Extract the [x, y] coordinate from the center of the cell holding the provided text.  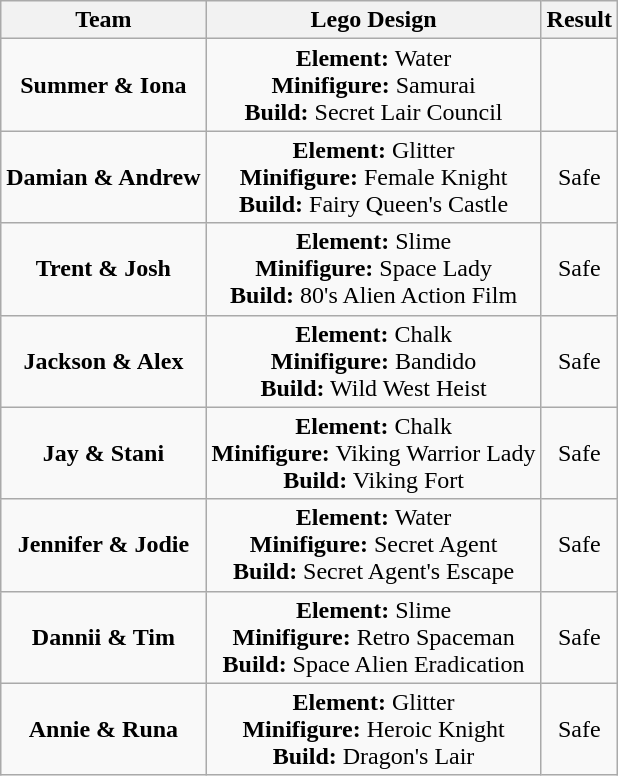
Element: SlimeMinifigure: Retro SpacemanBuild: Space Alien Eradication [374, 637]
Element: SlimeMinifigure: Space LadyBuild: 80's Alien Action Film [374, 269]
Element: WaterMinifigure: SamuraiBuild: Secret Lair Council [374, 85]
Dannii & Tim [104, 637]
Element: GlitterMinifigure: Female KnightBuild: Fairy Queen's Castle [374, 177]
Jennifer & Jodie [104, 545]
Element: GlitterMinifigure: Heroic KnightBuild: Dragon's Lair [374, 729]
Damian & Andrew [104, 177]
Jackson & Alex [104, 361]
Element: ChalkMinifigure: Viking Warrior LadyBuild: Viking Fort [374, 453]
Element: ChalkMinifigure: BandidoBuild: Wild West Heist [374, 361]
Trent & Josh [104, 269]
Annie & Runa [104, 729]
Team [104, 20]
Result [579, 20]
Lego Design [374, 20]
Jay & Stani [104, 453]
Element: WaterMinifigure: Secret AgentBuild: Secret Agent's Escape [374, 545]
Summer & Iona [104, 85]
